Output the [X, Y] coordinate of the center of the cell containing the given text.  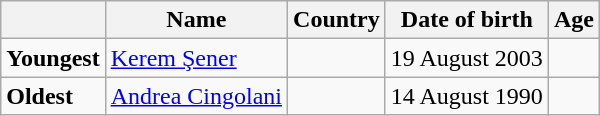
Age [574, 20]
Kerem Şener [196, 58]
Oldest [53, 96]
14 August 1990 [466, 96]
Youngest [53, 58]
Andrea Cingolani [196, 96]
Date of birth [466, 20]
Name [196, 20]
19 August 2003 [466, 58]
Country [337, 20]
